Search for the cell housing the specified text and yield its [X, Y] center coordinate. 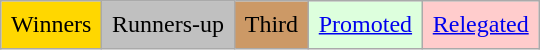
Relegated [480, 25]
Third [271, 25]
Promoted [365, 25]
Runners-up [168, 25]
Winners [52, 25]
